Return [X, Y] of the center of cell containing provided text 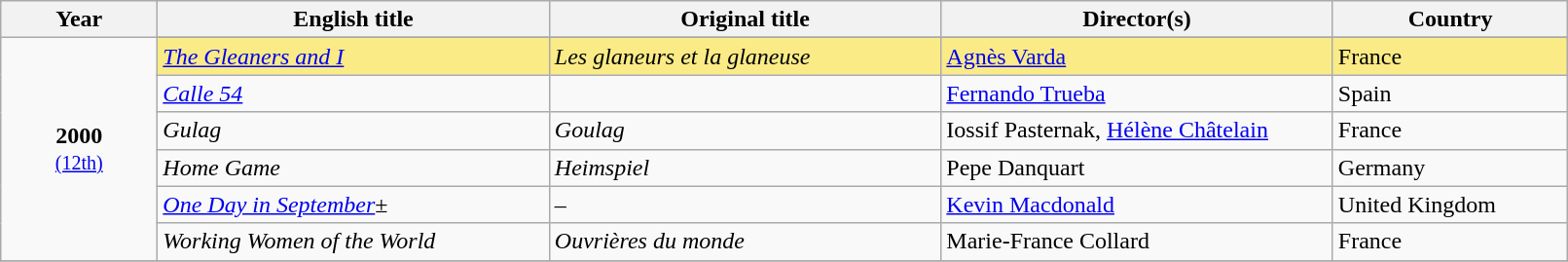
– [746, 205]
Director(s) [1137, 19]
Fernando Trueba [1137, 94]
Agnès Varda [1137, 56]
Working Women of the World [354, 242]
United Kingdom [1450, 205]
Les glaneurs et la glaneuse [746, 56]
Germany [1450, 168]
Home Game [354, 168]
Heimspiel [746, 168]
The Gleaners and I [354, 56]
Ouvrières du monde [746, 242]
Calle 54 [354, 94]
One Day in September± [354, 205]
English title [354, 19]
Goulag [746, 131]
Spain [1450, 94]
Pepe Danquart [1137, 168]
Gulag [354, 131]
Country [1450, 19]
Iossif Pasternak, Hélène Châtelain [1137, 131]
2000(12th) [80, 149]
Original title [746, 19]
Marie-France Collard [1137, 242]
Kevin Macdonald [1137, 205]
Year [80, 19]
